Find where the given text appears and provide that cell's center as [X, Y] coordinate. 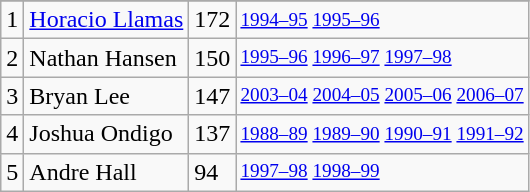
Andre Hall [106, 172]
150 [212, 58]
3 [12, 96]
1 [12, 20]
Joshua Ondigo [106, 134]
1997–98 1998–99 [382, 172]
1988–89 1989–90 1990–91 1991–92 [382, 134]
94 [212, 172]
2003–04 2004–05 2005–06 2006–07 [382, 96]
1995–96 1996–97 1997–98 [382, 58]
137 [212, 134]
147 [212, 96]
172 [212, 20]
Nathan Hansen [106, 58]
1994–95 1995–96 [382, 20]
5 [12, 172]
Bryan Lee [106, 96]
Horacio Llamas [106, 20]
2 [12, 58]
4 [12, 134]
